Locate the cell with the specified text and output its (x, y) center coordinate. 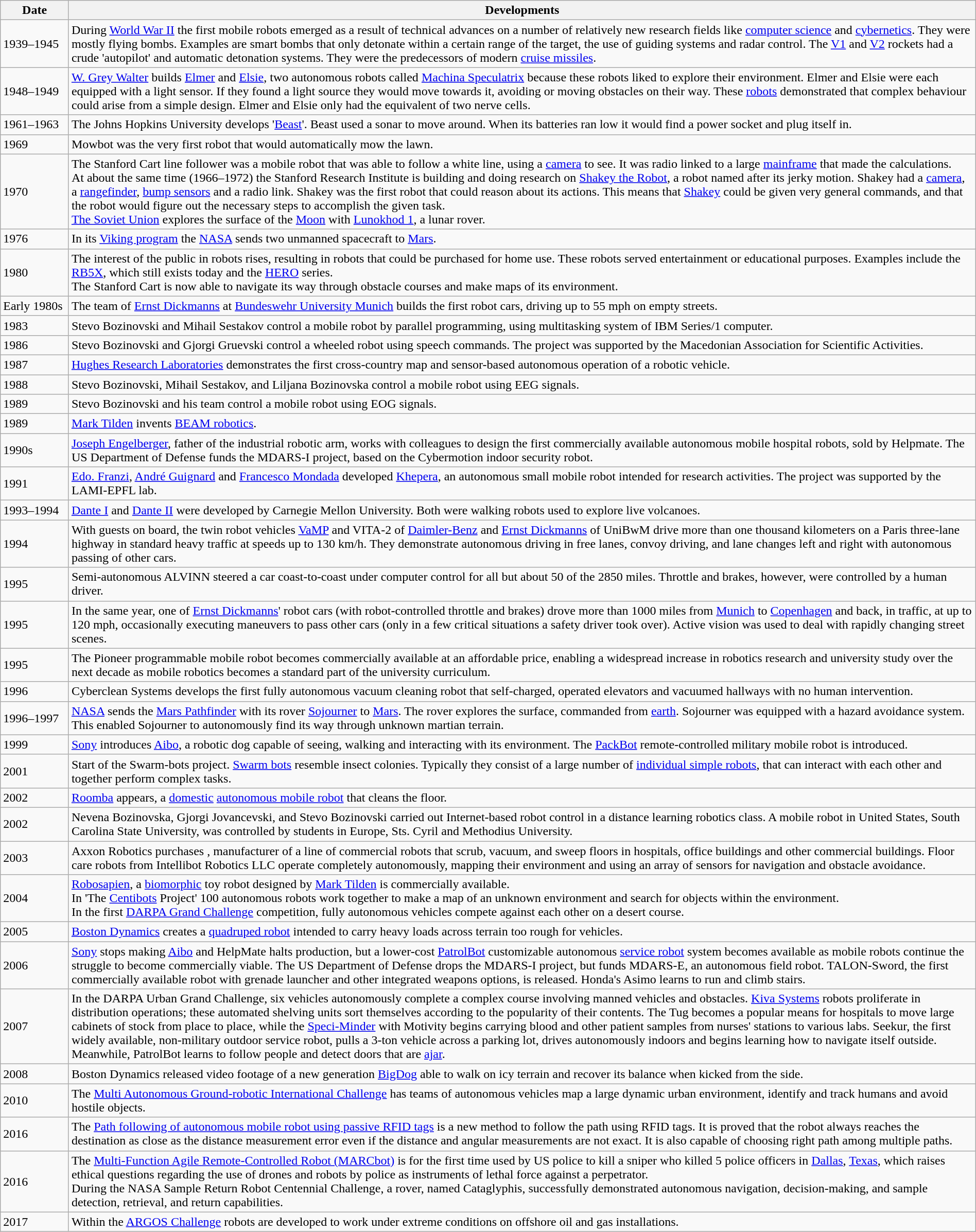
In its Viking program the NASA sends two unmanned spacecraft to Mars. (522, 239)
2005 (35, 932)
Boston Dynamics creates a quadruped robot intended to carry heavy loads across terrain too rough for vehicles. (522, 932)
Stevo Bozinovski and Mihail Sestakov control a mobile robot by parallel programming, using multitasking system of IBM Series/1 computer. (522, 325)
Mowbot was the very first robot that would automatically mow the lawn. (522, 144)
2006 (35, 965)
1976 (35, 239)
1993–1994 (35, 510)
1980 (35, 272)
Hughes Research Laboratories demonstrates the first cross-country map and sensor-based autonomous operation of a robotic vehicle. (522, 365)
2017 (35, 1222)
Stevo Bozinovski and his team control a mobile robot using EOG signals. (522, 404)
1999 (35, 744)
1986 (35, 345)
1948–1949 (35, 91)
2003 (35, 858)
1996–1997 (35, 718)
Date (35, 10)
1969 (35, 144)
Within the ARGOS Challenge robots are developed to work under extreme conditions on offshore oil and gas installations. (522, 1222)
1961–1963 (35, 125)
Developments (522, 10)
2010 (35, 1101)
1988 (35, 385)
2007 (35, 1027)
1994 (35, 544)
1983 (35, 325)
Mark Tilden invents BEAM robotics. (522, 424)
1990s (35, 450)
Early 1980s (35, 306)
Roomba appears, a domestic autonomous mobile robot that cleans the floor. (522, 797)
2001 (35, 771)
Stevo Bozinovski, Mihail Sestakov, and Liljana Bozinovska control a mobile robot using EEG signals. (522, 385)
1987 (35, 365)
Boston Dynamics released video footage of a new generation BigDog able to walk on icy terrain and recover its balance when kicked from the side. (522, 1074)
2008 (35, 1074)
The team of Ernst Dickmanns at Bundeswehr University Munich builds the first robot cars, driving up to 55 mph on empty streets. (522, 306)
1939–1945 (35, 44)
1970 (35, 192)
Dante I and Dante II were developed by Carnegie Mellon University. Both were walking robots used to explore live volcanoes. (522, 510)
2004 (35, 898)
1991 (35, 484)
1996 (35, 691)
